From the cell containing the given text, extract its center point as (x, y) coordinate. 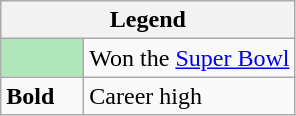
Legend (148, 20)
Bold (42, 96)
Career high (190, 96)
Won the Super Bowl (190, 58)
